Search for the cell housing the specified text and yield its [x, y] center coordinate. 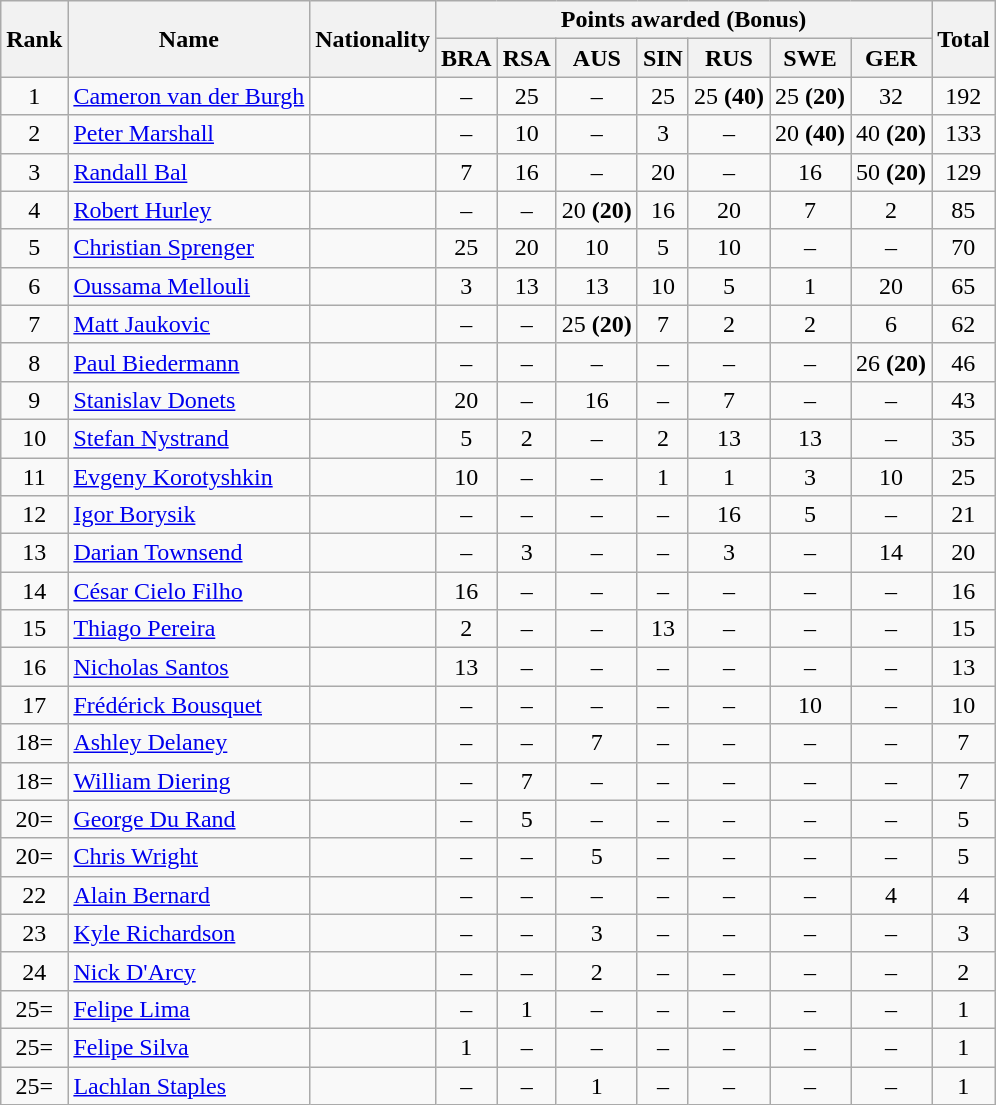
Total [964, 39]
70 [964, 248]
William Diering [189, 781]
192 [964, 96]
Robert Hurley [189, 210]
César Cielo Filho [189, 591]
Frédérick Bousquet [189, 705]
8 [34, 362]
Igor Borysik [189, 515]
17 [34, 705]
AUS [596, 58]
9 [34, 400]
Rank [34, 39]
40 (20) [892, 134]
12 [34, 515]
Chris Wright [189, 857]
Felipe Silva [189, 1047]
32 [892, 96]
Nick D'Arcy [189, 971]
Name [189, 39]
Matt Jaukovic [189, 324]
24 [34, 971]
Alain Bernard [189, 895]
50 (20) [892, 172]
85 [964, 210]
20 (20) [596, 210]
SIN [662, 58]
RSA [526, 58]
Peter Marshall [189, 134]
Evgeny Korotyshkin [189, 477]
Randall Bal [189, 172]
Points awarded (Bonus) [683, 20]
Christian Sprenger [189, 248]
26 (20) [892, 362]
Darian Townsend [189, 553]
Thiago Pereira [189, 629]
GER [892, 58]
Lachlan Staples [189, 1085]
Nationality [373, 39]
62 [964, 324]
21 [964, 515]
RUS [728, 58]
20 (40) [810, 134]
46 [964, 362]
25 (40) [728, 96]
65 [964, 286]
129 [964, 172]
Nicholas Santos [189, 667]
23 [34, 933]
Kyle Richardson [189, 933]
Stanislav Donets [189, 400]
133 [964, 134]
22 [34, 895]
BRA [466, 58]
Stefan Nystrand [189, 438]
Cameron van der Burgh [189, 96]
George Du Rand [189, 819]
Paul Biedermann [189, 362]
35 [964, 438]
Ashley Delaney [189, 743]
43 [964, 400]
SWE [810, 58]
Oussama Mellouli [189, 286]
Felipe Lima [189, 1009]
11 [34, 477]
